Locate the cell with the specified text and output its [x, y] center coordinate. 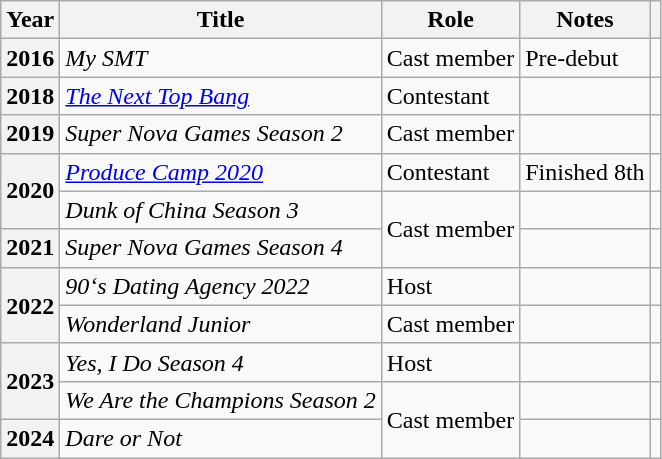
The Next Top Bang [220, 96]
Wonderland Junior [220, 324]
Dunk of China Season 3 [220, 210]
Super Nova Games Season 4 [220, 248]
Yes, I Do Season 4 [220, 362]
2016 [30, 58]
2019 [30, 134]
Finished 8th [585, 172]
Role [450, 20]
2024 [30, 438]
Produce Camp 2020 [220, 172]
Year [30, 20]
2023 [30, 381]
Super Nova Games Season 2 [220, 134]
2018 [30, 96]
Pre-debut [585, 58]
2021 [30, 248]
2022 [30, 305]
90‘s Dating Agency 2022 [220, 286]
Title [220, 20]
Dare or Not [220, 438]
Notes [585, 20]
My SMT [220, 58]
2020 [30, 191]
We Are the Champions Season 2 [220, 400]
